Pinpoint the cell where the given text exists, returning its [x, y] midpoint coordinate. 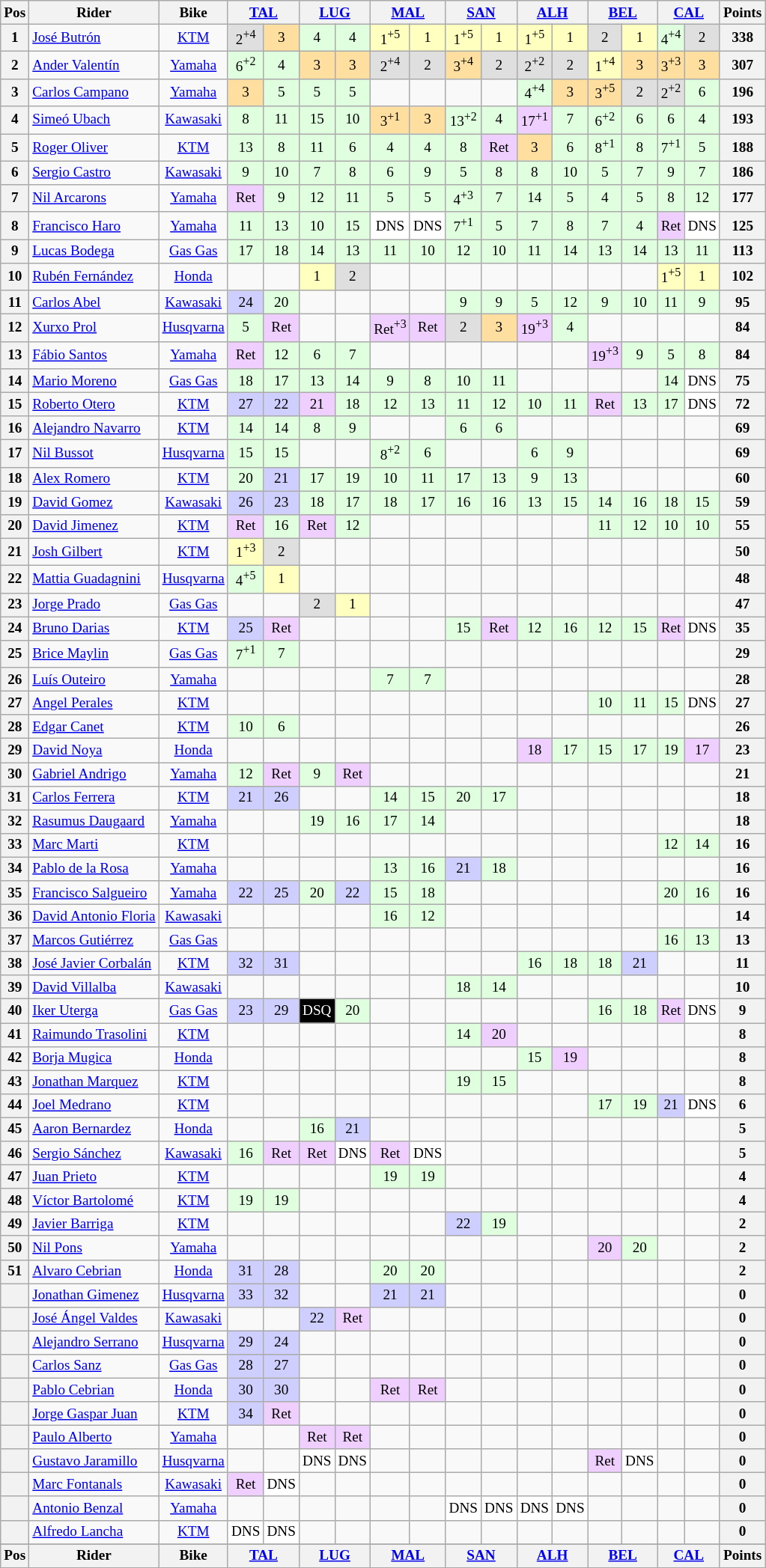
38 [15, 963]
1+3 [246, 552]
17+1 [535, 120]
Juan Prieto [94, 1177]
59 [742, 503]
102 [742, 277]
Pablo Cebrian [94, 1390]
Aaron Bernardez [94, 1129]
Alejandro Serrano [94, 1343]
Borja Mugica [94, 1058]
Ander Valentín [94, 66]
Gabriel Andrigo [94, 774]
Mattia Guadagnini [94, 579]
13+2 [463, 120]
46 [15, 1153]
Josh Gilbert [94, 552]
David Jimenez [94, 526]
1+4 [605, 66]
177 [742, 199]
95 [742, 302]
196 [742, 93]
3+5 [605, 93]
Luís Outeiro [94, 680]
3+1 [391, 120]
Brice Maylin [94, 654]
4+3 [463, 199]
Alfredo Lancha [94, 1532]
8+1 [605, 147]
40 [15, 1011]
72 [742, 404]
David Antonio Floria [94, 916]
Bruno Darias [94, 629]
Rasumus Daugaard [94, 822]
75 [742, 380]
David Villalba [94, 987]
45 [15, 1129]
Marc Fontanals [94, 1485]
Alvaro Cebrian [94, 1272]
Víctor Bartolomé [94, 1201]
Angel Perales [94, 703]
Nil Bussot [94, 454]
49 [15, 1224]
Jorge Gaspar Juan [94, 1414]
Simeó Ubach [94, 120]
David Noya [94, 751]
Carlos Abel [94, 302]
39 [15, 987]
36 [15, 916]
Raimundo Trasolini [94, 1034]
188 [742, 147]
Javier Barriga [94, 1224]
David Gomez [94, 503]
Francisco Haro [94, 226]
Paulo Alberto [94, 1437]
José Ángel Valdes [94, 1319]
Rubén Fernández [94, 277]
Gustavo Jaramillo [94, 1461]
338 [742, 37]
Roger Oliver [94, 147]
43 [15, 1082]
Ret+3 [391, 328]
Lucas Bodega [94, 251]
Sergio Castro [94, 173]
193 [742, 120]
Jonathan Gimenez [94, 1295]
Nil Pons [94, 1248]
Roberto Otero [94, 404]
José Javier Corbalán [94, 963]
Xurxo Prol [94, 328]
8+2 [391, 454]
55 [742, 526]
DSQ [317, 1011]
Fábio Santos [94, 355]
Carlos Ferrera [94, 798]
37 [15, 940]
Iker Uterga [94, 1011]
4+5 [246, 579]
Francisco Salgueiro [94, 893]
125 [742, 226]
Carlos Sanz [94, 1366]
51 [15, 1272]
José Butrón [94, 37]
Jorge Prado [94, 605]
307 [742, 66]
Alex Romero [94, 479]
Nil Arcarons [94, 199]
42 [15, 1058]
41 [15, 1034]
113 [742, 251]
Alejandro Navarro [94, 428]
Marcos Gutiérrez [94, 940]
3+3 [671, 66]
Sergio Sánchez [94, 1153]
186 [742, 173]
Carlos Campano [94, 93]
Pablo de la Rosa [94, 869]
60 [742, 479]
3+4 [463, 66]
44 [15, 1105]
Edgar Canet [94, 727]
Marc Marti [94, 845]
Antonio Benzal [94, 1508]
Joel Medrano [94, 1105]
Mario Moreno [94, 380]
Jonathan Marquez [94, 1082]
